Extract the (X, Y) coordinate from the center of the cell holding the provided text.  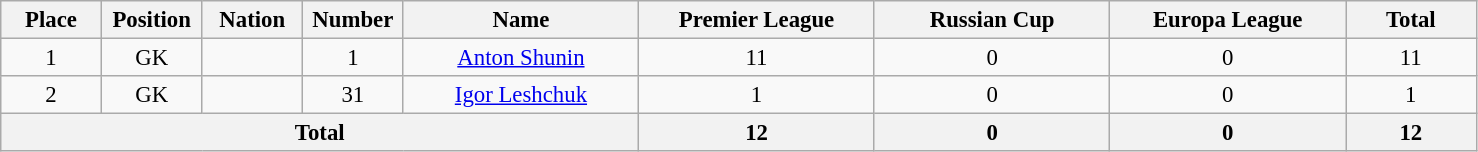
Igor Leshchuk (521, 95)
Number (354, 20)
Place (52, 20)
Name (521, 20)
Nation (252, 20)
Russian Cup (992, 20)
2 (52, 95)
Position (152, 20)
Premier League (757, 20)
Europa League (1228, 20)
Anton Shunin (521, 58)
31 (354, 95)
